Extract the (X, Y) coordinate from the center of the cell holding the provided text.  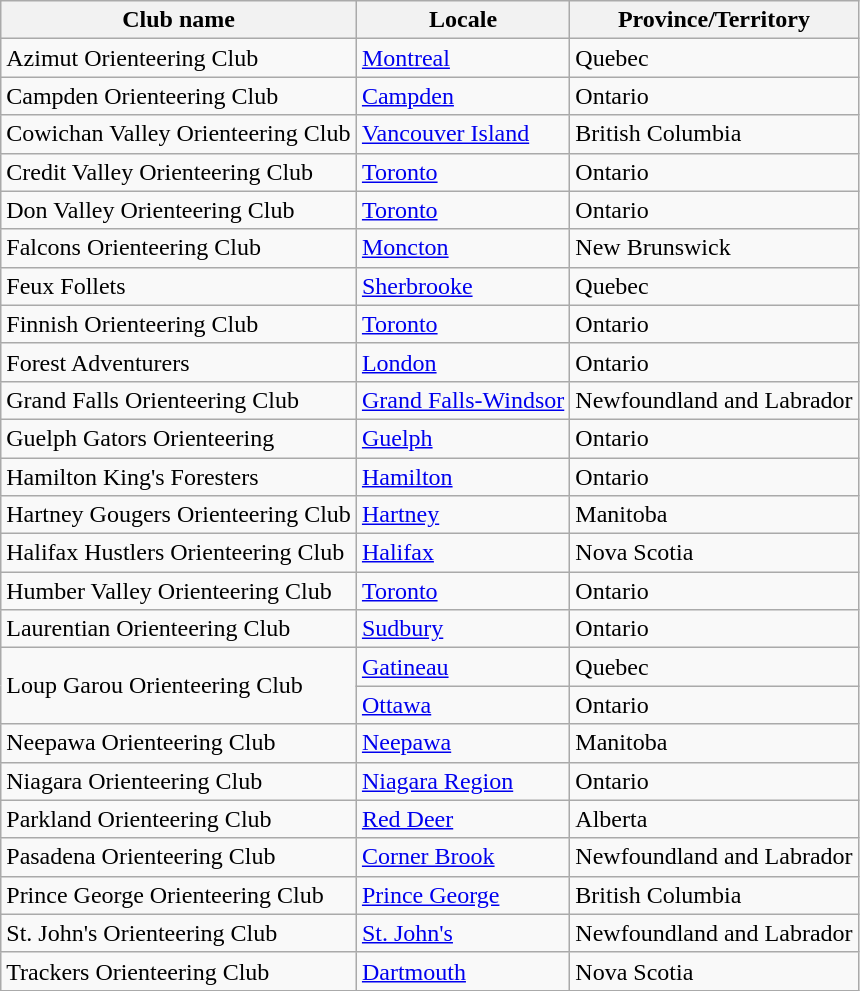
Humber Valley Orienteering Club (179, 591)
Montreal (462, 58)
Azimut Orienteering Club (179, 58)
Corner Brook (462, 857)
Hartney Gougers Orienteering Club (179, 515)
Halifax (462, 553)
Niagara Orienteering Club (179, 781)
London (462, 362)
New Brunswick (714, 248)
Guelph Gators Orienteering (179, 438)
Locale (462, 20)
Gatineau (462, 667)
Red Deer (462, 819)
Neepawa Orienteering Club (179, 743)
St. John's (462, 933)
Loup Garou Orienteering Club (179, 686)
Prince George Orienteering Club (179, 895)
Parkland Orienteering Club (179, 819)
Vancouver Island (462, 134)
Prince George (462, 895)
Finnish Orienteering Club (179, 324)
Falcons Orienteering Club (179, 248)
Halifax Hustlers Orienteering Club (179, 553)
Province/Territory (714, 20)
Pasadena Orienteering Club (179, 857)
Niagara Region (462, 781)
Neepawa (462, 743)
Club name (179, 20)
Alberta (714, 819)
Sudbury (462, 629)
Credit Valley Orienteering Club (179, 172)
Moncton (462, 248)
Sherbrooke (462, 286)
Don Valley Orienteering Club (179, 210)
Trackers Orienteering Club (179, 971)
Forest Adventurers (179, 362)
Cowichan Valley Orienteering Club (179, 134)
Hartney (462, 515)
Campden Orienteering Club (179, 96)
St. John's Orienteering Club (179, 933)
Grand Falls Orienteering Club (179, 400)
Laurentian Orienteering Club (179, 629)
Dartmouth (462, 971)
Ottawa (462, 705)
Campden (462, 96)
Hamilton (462, 477)
Feux Follets (179, 286)
Grand Falls-Windsor (462, 400)
Guelph (462, 438)
Hamilton King's Foresters (179, 477)
